Pinpoint the cell where the given text exists, returning its [X, Y] midpoint coordinate. 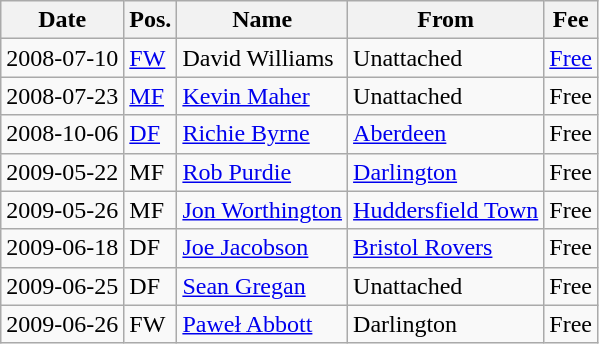
Jon Worthington [262, 210]
Sean Gregan [262, 286]
2008-07-23 [62, 96]
David Williams [262, 58]
Name [262, 20]
2009-06-26 [62, 324]
Date [62, 20]
Pos. [150, 20]
2009-06-25 [62, 286]
2009-06-18 [62, 248]
Kevin Maher [262, 96]
From [446, 20]
Huddersfield Town [446, 210]
Richie Byrne [262, 134]
2009-05-22 [62, 172]
2009-05-26 [62, 210]
Joe Jacobson [262, 248]
Aberdeen [446, 134]
2008-07-10 [62, 58]
2008-10-06 [62, 134]
Bristol Rovers [446, 248]
Paweł Abbott [262, 324]
Rob Purdie [262, 172]
Fee [571, 20]
